Scan for the cell matching the given text and deliver its (X, Y) coordinate at center. 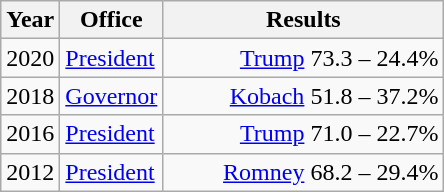
Office (112, 20)
2018 (30, 96)
2016 (30, 134)
Year (30, 20)
Romney 68.2 – 29.4% (304, 172)
Trump 71.0 – 22.7% (304, 134)
Governor (112, 96)
2012 (30, 172)
Trump 73.3 – 24.4% (304, 58)
2020 (30, 58)
Kobach 51.8 – 37.2% (304, 96)
Results (304, 20)
